Extract the (X, Y) coordinate from the center of the cell holding the provided text.  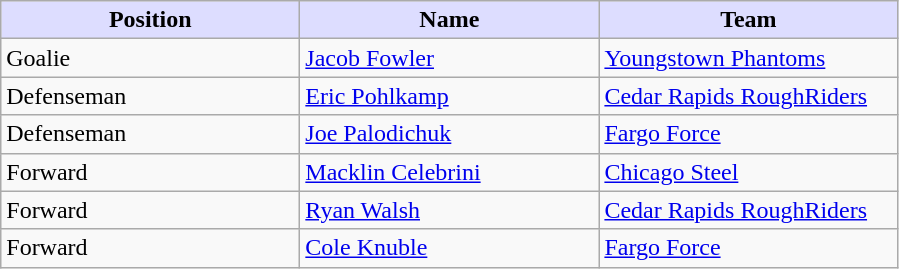
Chicago Steel (748, 172)
Team (748, 20)
Position (150, 20)
Joe Palodichuk (450, 134)
Name (450, 20)
Jacob Fowler (450, 58)
Cole Knuble (450, 248)
Youngstown Phantoms (748, 58)
Macklin Celebrini (450, 172)
Ryan Walsh (450, 210)
Goalie (150, 58)
Eric Pohlkamp (450, 96)
